Output the [x, y] coordinate of the center of the cell containing the given text.  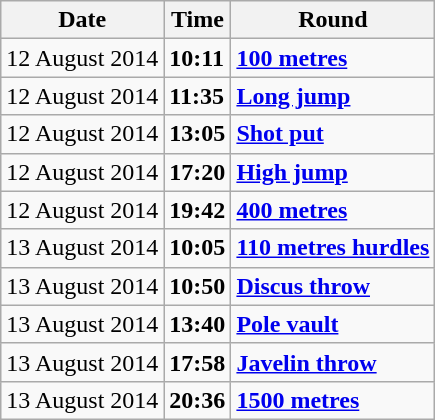
High jump [333, 172]
10:50 [198, 286]
Round [333, 20]
10:11 [198, 58]
13:40 [198, 324]
Discus throw [333, 286]
400 metres [333, 210]
17:20 [198, 172]
100 metres [333, 58]
Pole vault [333, 324]
13:05 [198, 134]
Shot put [333, 134]
11:35 [198, 96]
19:42 [198, 210]
1500 metres [333, 400]
Date [82, 20]
110 metres hurdles [333, 248]
17:58 [198, 362]
Long jump [333, 96]
Javelin throw [333, 362]
10:05 [198, 248]
Time [198, 20]
20:36 [198, 400]
